From the cell containing the given text, extract its center point as (x, y) coordinate. 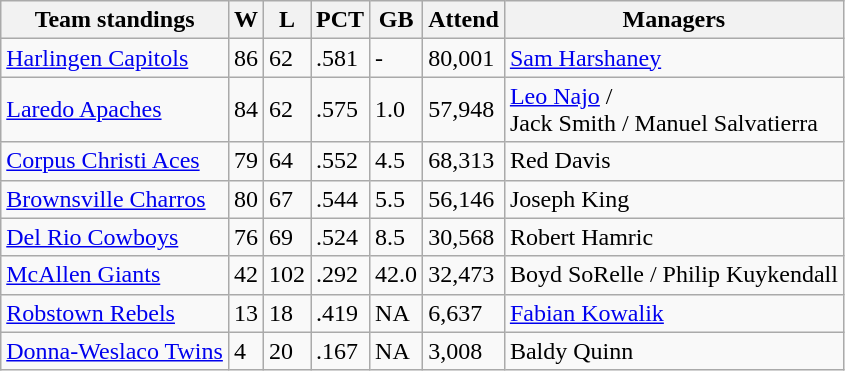
Robstown Rebels (115, 313)
GB (396, 20)
18 (286, 313)
L (286, 20)
102 (286, 275)
Corpus Christi Aces (115, 161)
McAllen Giants (115, 275)
80 (246, 199)
13 (246, 313)
84 (246, 110)
67 (286, 199)
.419 (340, 313)
32,473 (464, 275)
42.0 (396, 275)
W (246, 20)
.575 (340, 110)
Joseph King (674, 199)
42 (246, 275)
69 (286, 237)
Robert Hamric (674, 237)
Baldy Quinn (674, 351)
5.5 (396, 199)
57,948 (464, 110)
Attend (464, 20)
8.5 (396, 237)
Sam Harshaney (674, 58)
68,313 (464, 161)
Fabian Kowalik (674, 313)
Managers (674, 20)
Team standings (115, 20)
30,568 (464, 237)
56,146 (464, 199)
4 (246, 351)
20 (286, 351)
- (396, 58)
64 (286, 161)
.292 (340, 275)
79 (246, 161)
Brownsville Charros (115, 199)
3,008 (464, 351)
.544 (340, 199)
.552 (340, 161)
Laredo Apaches (115, 110)
Boyd SoRelle / Philip Kuykendall (674, 275)
.581 (340, 58)
Red Davis (674, 161)
80,001 (464, 58)
.167 (340, 351)
86 (246, 58)
6,637 (464, 313)
4.5 (396, 161)
76 (246, 237)
1.0 (396, 110)
Harlingen Capitols (115, 58)
PCT (340, 20)
Donna-Weslaco Twins (115, 351)
Leo Najo / Jack Smith / Manuel Salvatierra (674, 110)
Del Rio Cowboys (115, 237)
.524 (340, 237)
